Find where the given text appears and provide that cell's center as [X, Y] coordinate. 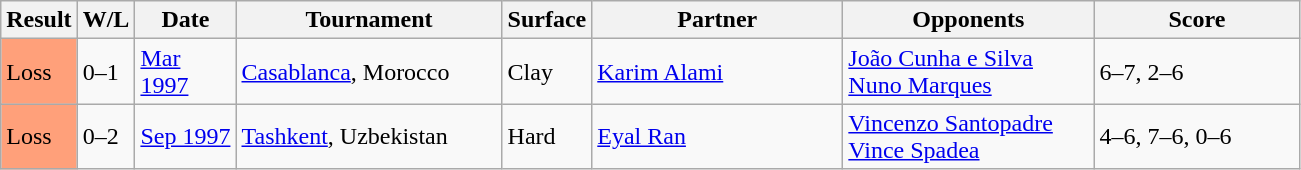
Result [39, 20]
Sep 1997 [186, 136]
Score [1197, 20]
Opponents [968, 20]
Casablanca, Morocco [369, 72]
4–6, 7–6, 0–6 [1197, 136]
W/L [106, 20]
Date [186, 20]
Surface [547, 20]
Clay [547, 72]
0–1 [106, 72]
Eyal Ran [718, 136]
Vincenzo Santopadre Vince Spadea [968, 136]
Tashkent, Uzbekistan [369, 136]
João Cunha e Silva Nuno Marques [968, 72]
Mar 1997 [186, 72]
Karim Alami [718, 72]
6–7, 2–6 [1197, 72]
Partner [718, 20]
Hard [547, 136]
Tournament [369, 20]
0–2 [106, 136]
